Output the (x, y) coordinate of the center of the cell containing the given text.  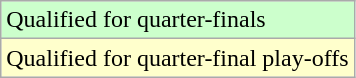
Qualified for quarter-final play-offs (178, 58)
Qualified for quarter-finals (178, 20)
